Provide the (X, Y) coordinate of the cell's center where the given text is located.  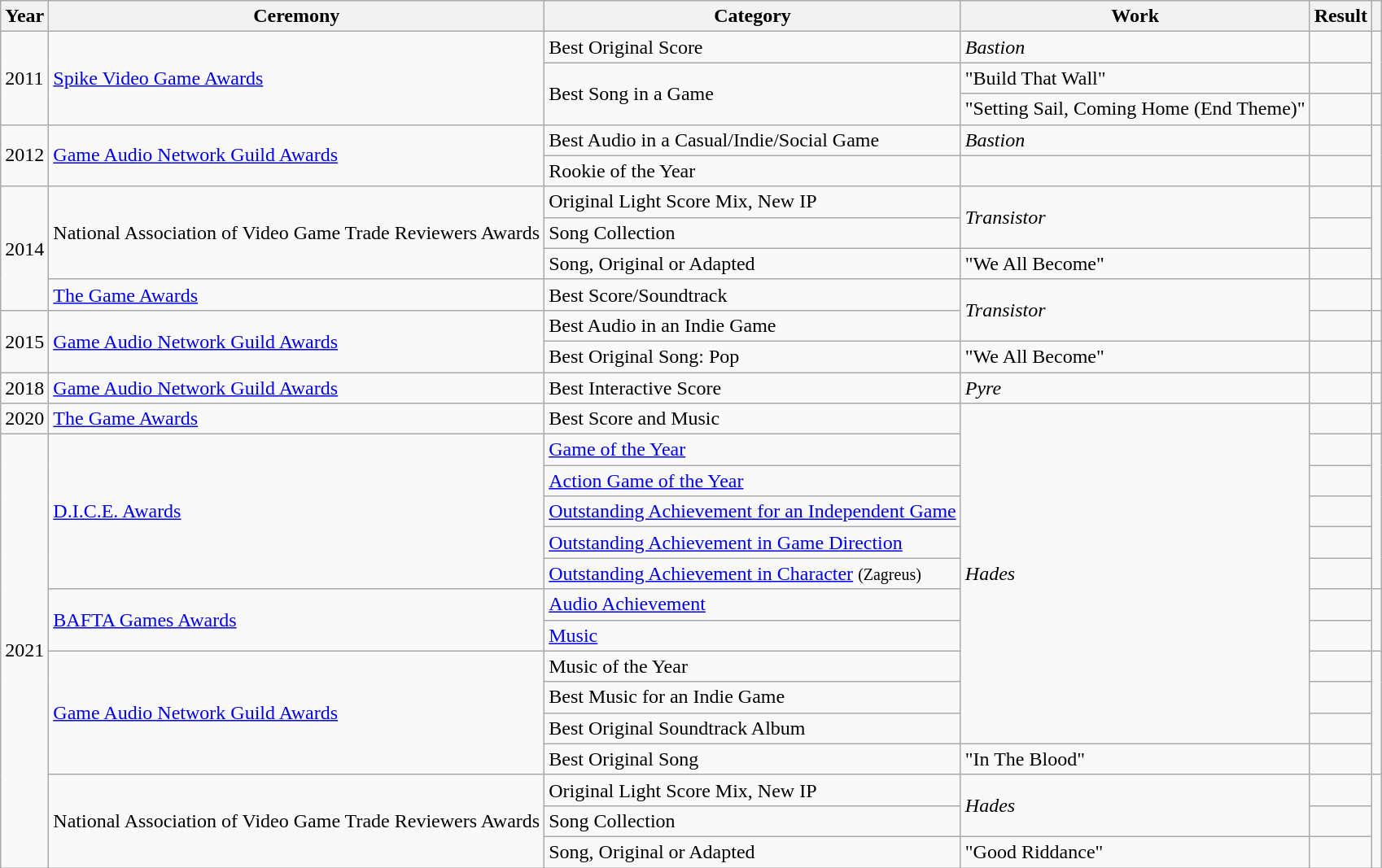
Best Score/Soundtrack (753, 294)
Rookie of the Year (753, 171)
Action Game of the Year (753, 481)
Best Original Song: Pop (753, 356)
Best Song in a Game (753, 94)
"Setting Sail, Coming Home (End Theme)" (1135, 109)
"Build That Wall" (1135, 78)
Outstanding Achievement in Game Direction (753, 543)
2012 (24, 155)
2014 (24, 248)
Music of the Year (753, 666)
2020 (24, 419)
Year (24, 16)
Outstanding Achievement in Character (Zagreus) (753, 574)
BAFTA Games Awards (296, 620)
"Good Riddance" (1135, 852)
"In The Blood" (1135, 759)
Audio Achievement (753, 604)
Music (753, 635)
Spike Video Game Awards (296, 78)
Category (753, 16)
Best Original Score (753, 47)
Best Audio in a Casual/Indie/Social Game (753, 140)
Result (1340, 16)
2021 (24, 651)
Ceremony (296, 16)
Best Music for an Indie Game (753, 697)
D.I.C.E. Awards (296, 512)
Pyre (1135, 388)
Best Original Song (753, 759)
Best Audio in an Indie Game (753, 325)
2018 (24, 388)
Game of the Year (753, 450)
2015 (24, 341)
Best Score and Music (753, 419)
Best Interactive Score (753, 388)
Best Original Soundtrack Album (753, 728)
Work (1135, 16)
Outstanding Achievement for an Independent Game (753, 512)
2011 (24, 78)
